Identify which cell holds the provided text, then report its (X, Y) central coordinate. 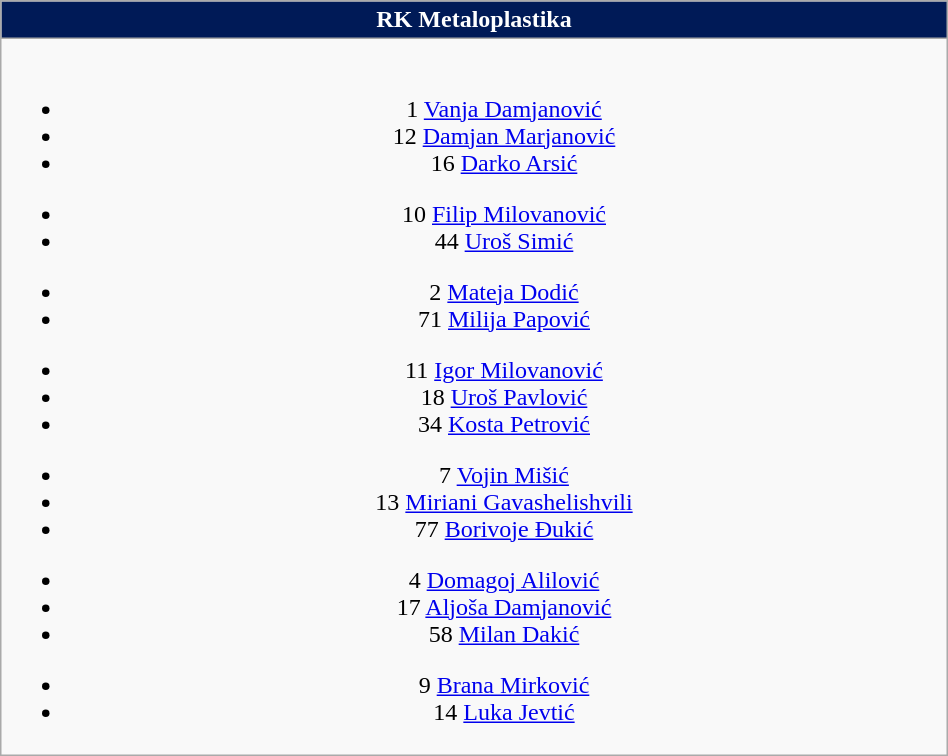
RK Metaloplastika (474, 20)
